Detect which cell encompasses the target text, then output its [x, y] center coordinate. 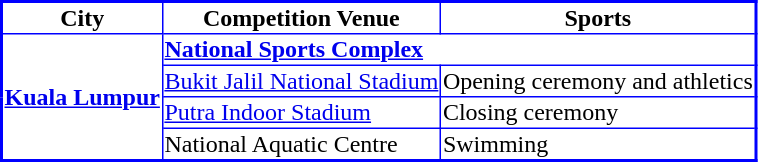
Kuala Lumpur [82, 98]
City [82, 18]
Swimming [598, 144]
National Aquatic Centre [301, 144]
Competition Venue [301, 18]
Bukit Jalil National Stadium [301, 81]
Closing ceremony [598, 113]
Putra Indoor Stadium [301, 113]
Opening ceremony and athletics [598, 81]
Sports [598, 18]
National Sports Complex [459, 50]
